Locate the cell with the specified text and output its [x, y] center coordinate. 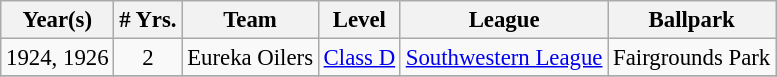
1924, 1926 [58, 58]
Team [250, 20]
Level [359, 20]
Class D [359, 58]
Ballpark [692, 20]
Eureka Oilers [250, 58]
# Yrs. [148, 20]
League [504, 20]
2 [148, 58]
Year(s) [58, 20]
Southwestern League [504, 58]
Fairgrounds Park [692, 58]
